Identify which cell holds the provided text, then report its (X, Y) central coordinate. 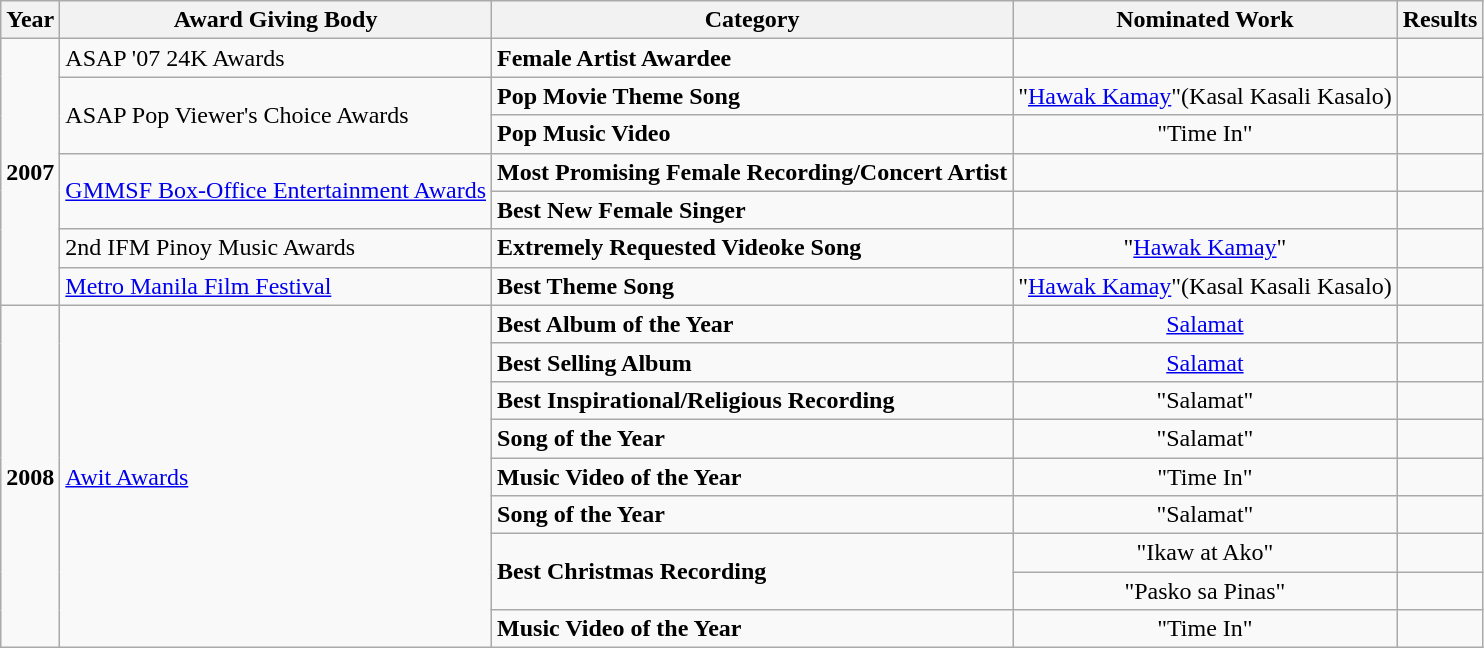
"Ikaw at Ako" (1206, 553)
Most Promising Female Recording/Concert Artist (752, 172)
Extremely Requested Videoke Song (752, 248)
Best Album of the Year (752, 324)
GMMSF Box-Office Entertainment Awards (276, 191)
ASAP '07 24K Awards (276, 58)
Best New Female Singer (752, 210)
ASAP Pop Viewer's Choice Awards (276, 115)
Awit Awards (276, 476)
Results (1440, 20)
2008 (30, 476)
Best Inspirational/Religious Recording (752, 400)
Category (752, 20)
Best Theme Song (752, 286)
Pop Movie Theme Song (752, 96)
"Hawak Kamay" (1206, 248)
2nd IFM Pinoy Music Awards (276, 248)
Female Artist Awardee (752, 58)
"Pasko sa Pinas" (1206, 591)
2007 (30, 172)
Pop Music Video (752, 134)
Metro Manila Film Festival (276, 286)
Year (30, 20)
Award Giving Body (276, 20)
Best Christmas Recording (752, 572)
Nominated Work (1206, 20)
Best Selling Album (752, 362)
